Identify which cell holds the provided text, then report its (X, Y) central coordinate. 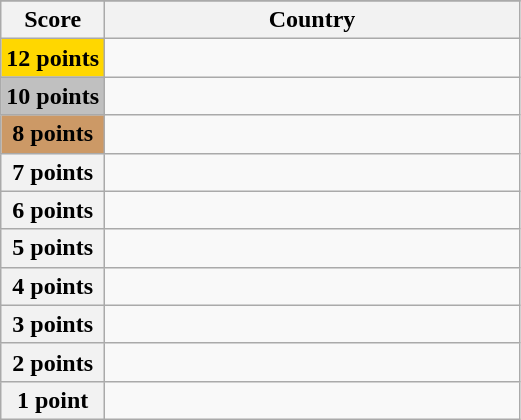
5 points (53, 248)
10 points (53, 96)
Score (53, 20)
Country (312, 20)
1 point (53, 400)
7 points (53, 172)
4 points (53, 286)
6 points (53, 210)
3 points (53, 324)
8 points (53, 134)
2 points (53, 362)
12 points (53, 58)
